Extract the (x, y) coordinate from the center of the cell holding the provided text.  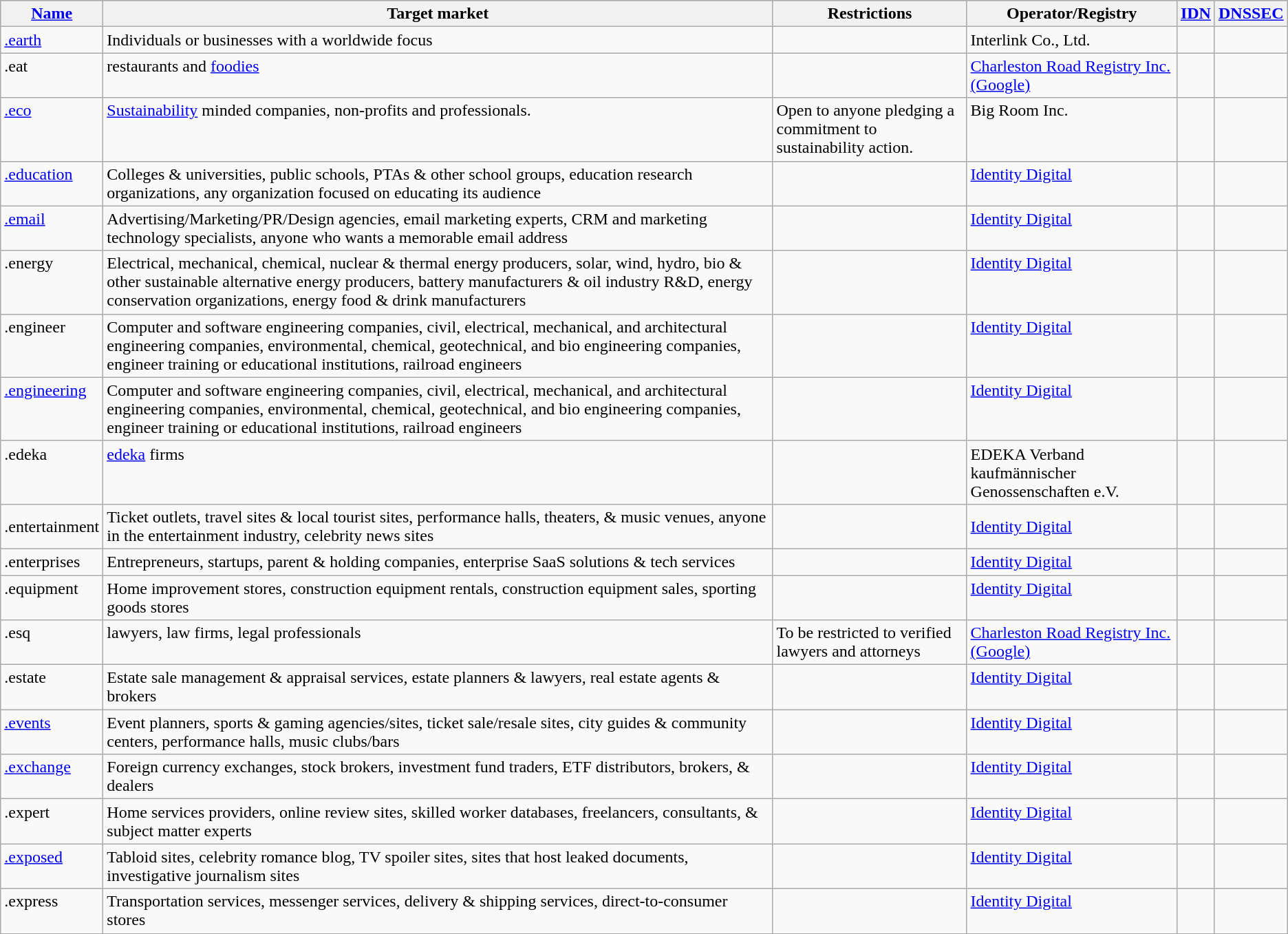
.equipment (52, 597)
Restrictions (870, 14)
.engineering (52, 409)
Sustainability minded companies, non-profits and professionals. (438, 129)
.exchange (52, 776)
Individuals or businesses with a worldwide focus (438, 40)
Transportation services, messenger services, delivery & shipping services, direct-to-consumer stores (438, 911)
.eat (52, 76)
Event planners, sports & gaming agencies/sites, ticket sale/resale sites, city guides & community centers, performance halls, music clubs/bars (438, 732)
Home services providers, online review sites, skilled worker databases, freelancers, consultants, & subject matter experts (438, 822)
edeka firms (438, 472)
.exposed (52, 866)
.eco (52, 129)
.esq (52, 643)
restaurants and foodies (438, 76)
Target market (438, 14)
.email (52, 229)
EDEKA Verband kaufmännischer Genossenschaften e.V. (1072, 472)
Name (52, 14)
.entertainment (52, 526)
IDN (1196, 14)
Open to anyone pledging a commitment to sustainability action. (870, 129)
Tabloid sites, celebrity romance blog, TV spoiler sites, sites that host leaked documents, investigative journalism sites (438, 866)
Entrepreneurs, startups, parent & holding companies, enterprise SaaS solutions & tech services (438, 562)
Foreign currency exchanges, stock brokers, investment fund traders, ETF distributors, brokers, & dealers (438, 776)
.events (52, 732)
Interlink Co., Ltd. (1072, 40)
Estate sale management & appraisal services, estate planners & lawyers, real estate agents & brokers (438, 687)
To be restricted to verified lawyers and attorneys (870, 643)
.engineer (52, 346)
Big Room Inc. (1072, 129)
.energy (52, 282)
DNSSEC (1251, 14)
lawyers, law firms, legal professionals (438, 643)
.earth (52, 40)
.enterprises (52, 562)
Home improvement stores, construction equipment rentals, construction equipment sales, sporting goods stores (438, 597)
.estate (52, 687)
.expert (52, 822)
Operator/Registry (1072, 14)
.education (52, 183)
.edeka (52, 472)
.express (52, 911)
